Return [x, y] of the center of cell containing provided text 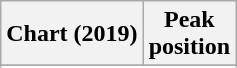
Chart (2019) [72, 34]
Peakposition [189, 34]
